Capture the cell that displays the provided text and extract its [X, Y] central coordinate. 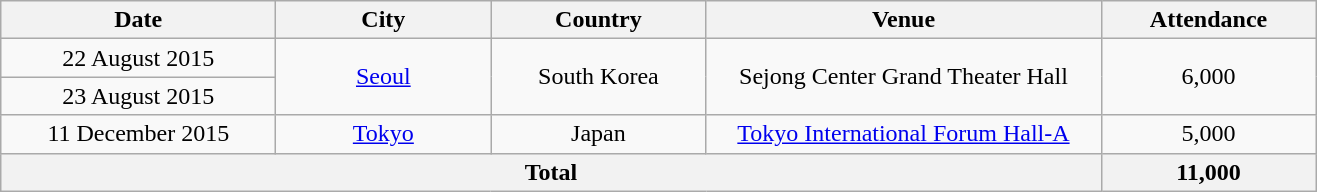
Tokyo [384, 134]
Country [598, 20]
Venue [904, 20]
23 August 2015 [138, 96]
Attendance [1208, 20]
11 December 2015 [138, 134]
Japan [598, 134]
Seoul [384, 77]
22 August 2015 [138, 58]
Date [138, 20]
South Korea [598, 77]
Tokyo International Forum Hall-A [904, 134]
5,000 [1208, 134]
Sejong Center Grand Theater Hall [904, 77]
11,000 [1208, 172]
Total [551, 172]
City [384, 20]
6,000 [1208, 77]
